Search for the cell housing the specified text and yield its (x, y) center coordinate. 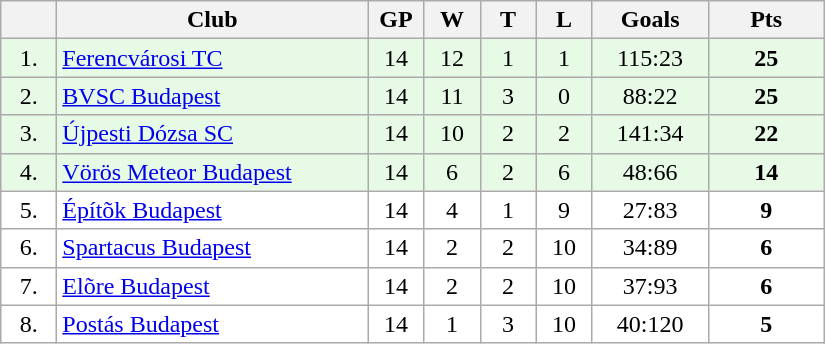
1. (29, 58)
115:23 (650, 58)
5. (29, 210)
Építõk Budapest (212, 210)
34:89 (650, 248)
Vörös Meteor Budapest (212, 172)
T (508, 20)
11 (452, 96)
BVSC Budapest (212, 96)
Elõre Budapest (212, 286)
8. (29, 324)
40:120 (650, 324)
3. (29, 134)
37:93 (650, 286)
4. (29, 172)
L (564, 20)
141:34 (650, 134)
27:83 (650, 210)
12 (452, 58)
Ferencvárosi TC (212, 58)
Újpesti Dózsa SC (212, 134)
W (452, 20)
Goals (650, 20)
Spartacus Budapest (212, 248)
GP (396, 20)
2. (29, 96)
4 (452, 210)
88:22 (650, 96)
Club (212, 20)
Postás Budapest (212, 324)
7. (29, 286)
Pts (766, 20)
0 (564, 96)
5 (766, 324)
22 (766, 134)
48:66 (650, 172)
6. (29, 248)
